Return [x, y] of the center of cell containing provided text 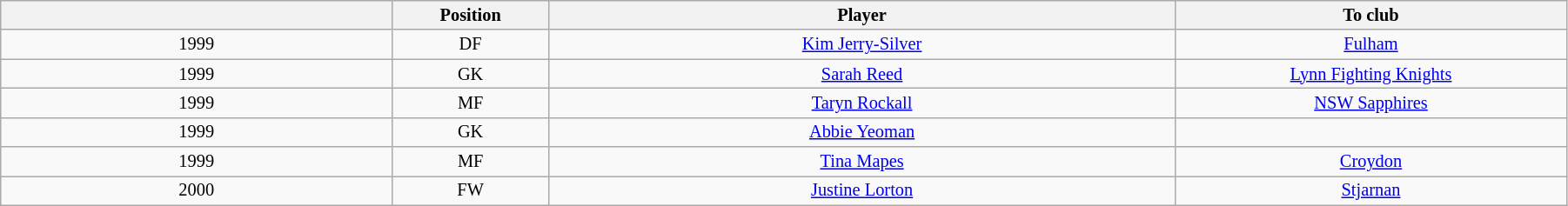
Abbie Yeoman [862, 132]
Croydon [1371, 162]
Player [862, 15]
Fulham [1371, 44]
Justine Lorton [862, 190]
Lynn Fighting Knights [1371, 74]
Kim Jerry-Silver [862, 44]
FW [471, 190]
To club [1371, 15]
Tina Mapes [862, 162]
2000 [197, 190]
NSW Sapphires [1371, 103]
Sarah Reed [862, 74]
Stjarnan [1371, 190]
Position [471, 15]
DF [471, 44]
Taryn Rockall [862, 103]
